Capture the cell that displays the provided text and extract its [x, y] central coordinate. 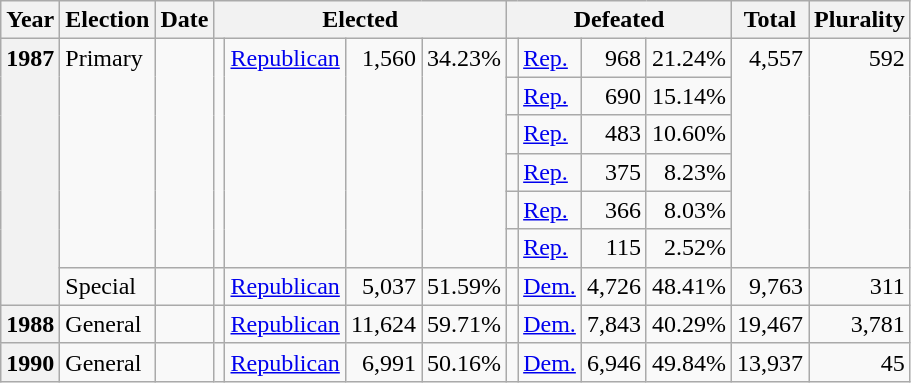
Plurality [860, 20]
1,560 [383, 153]
8.23% [688, 172]
Year [30, 20]
366 [614, 210]
592 [860, 153]
3,781 [860, 324]
690 [614, 96]
4,726 [614, 286]
2.52% [688, 248]
Election [108, 20]
15.14% [688, 96]
Special [108, 286]
9,763 [770, 286]
311 [860, 286]
483 [614, 134]
8.03% [688, 210]
13,937 [770, 362]
1990 [30, 362]
Date [184, 20]
50.16% [464, 362]
6,991 [383, 362]
48.41% [688, 286]
7,843 [614, 324]
Primary [108, 153]
5,037 [383, 286]
968 [614, 58]
Defeated [620, 20]
10.60% [688, 134]
51.59% [464, 286]
Total [770, 20]
59.71% [464, 324]
11,624 [383, 324]
1987 [30, 172]
Elected [360, 20]
6,946 [614, 362]
40.29% [688, 324]
375 [614, 172]
19,467 [770, 324]
49.84% [688, 362]
1988 [30, 324]
115 [614, 248]
45 [860, 362]
21.24% [688, 58]
34.23% [464, 153]
4,557 [770, 153]
